Locate the cell with the specified text and output its [X, Y] center coordinate. 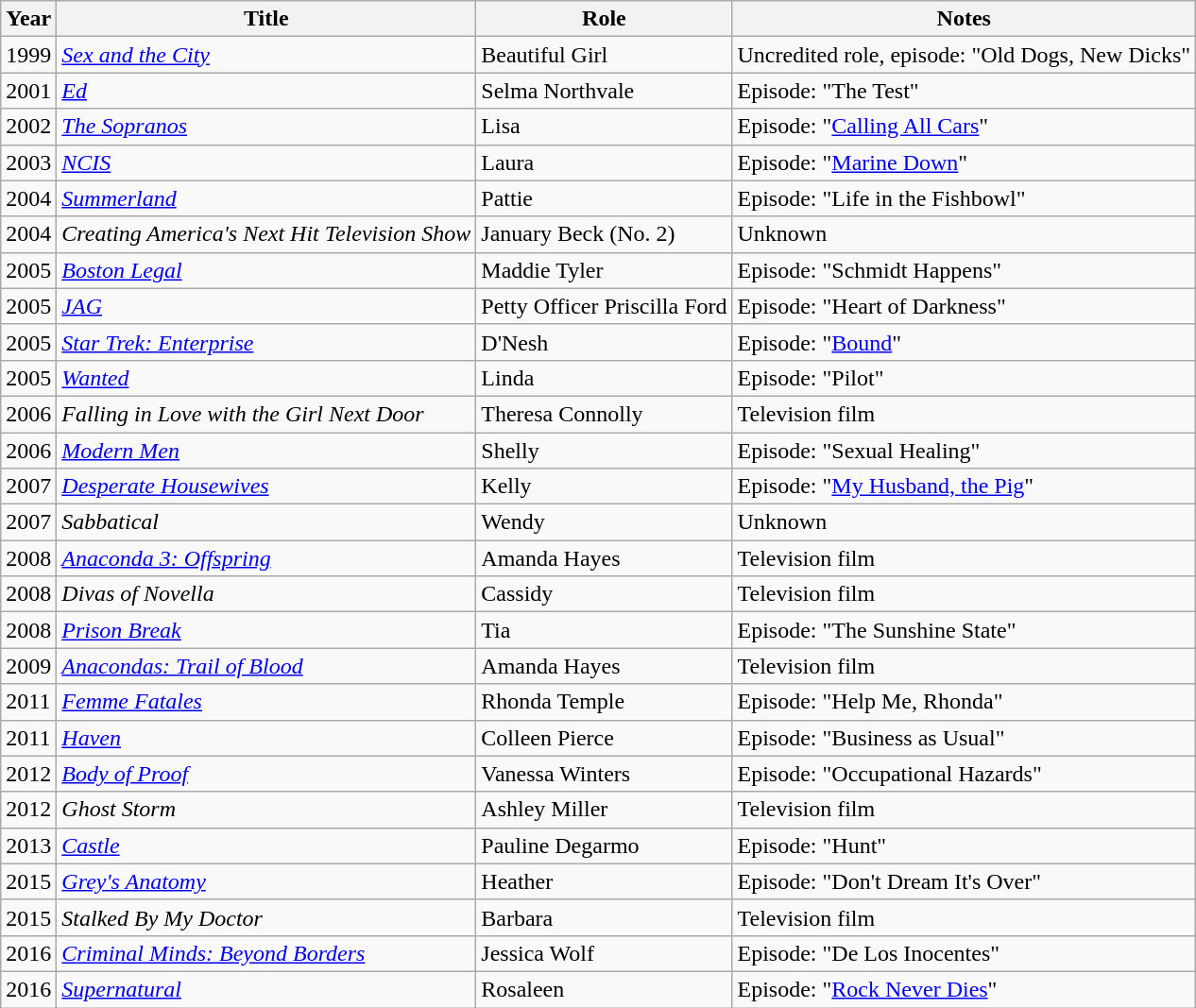
Uncredited role, episode: "Old Dogs, New Dicks" [964, 55]
Lisa [605, 127]
Episode: "Don't Dream It's Over" [964, 881]
January Beck (No. 2) [605, 234]
Criminal Minds: Beyond Borders [266, 953]
Stalked By My Doctor [266, 917]
Pauline Degarmo [605, 846]
Maddie Tyler [605, 270]
Star Trek: Enterprise [266, 342]
Colleen Pierce [605, 738]
Anaconda 3: Offspring [266, 558]
2003 [28, 162]
Sex and the City [266, 55]
Divas of Novella [266, 594]
Year [28, 19]
Supernatural [266, 989]
Episode: "The Test" [964, 91]
Vanessa Winters [605, 774]
Pattie [605, 198]
Episode: "Hunt" [964, 846]
Episode: "Heart of Darkness" [964, 306]
Episode: "Pilot" [964, 378]
Prison Break [266, 630]
Modern Men [266, 451]
Episode: "Sexual Healing" [964, 451]
Selma Northvale [605, 91]
Rosaleen [605, 989]
D'Nesh [605, 342]
Kelly [605, 487]
Title [266, 19]
Haven [266, 738]
Sabbatical [266, 522]
Tia [605, 630]
The Sopranos [266, 127]
Creating America's Next Hit Television Show [266, 234]
Beautiful Girl [605, 55]
Barbara [605, 917]
Episode: "My Husband, the Pig" [964, 487]
2009 [28, 666]
Castle [266, 846]
Boston Legal [266, 270]
Ghost Storm [266, 810]
Ashley Miller [605, 810]
Cassidy [605, 594]
Linda [605, 378]
Grey's Anatomy [266, 881]
Notes [964, 19]
Episode: "Rock Never Dies" [964, 989]
Heather [605, 881]
Summerland [266, 198]
Wanted [266, 378]
Jessica Wolf [605, 953]
Falling in Love with the Girl Next Door [266, 414]
2002 [28, 127]
Episode: "Life in the Fishbowl" [964, 198]
Theresa Connolly [605, 414]
NCIS [266, 162]
Petty Officer Priscilla Ford [605, 306]
Episode: "Help Me, Rhonda" [964, 702]
Episode: "Calling All Cars" [964, 127]
Anacondas: Trail of Blood [266, 666]
Body of Proof [266, 774]
Episode: "Bound" [964, 342]
JAG [266, 306]
Episode: "Schmidt Happens" [964, 270]
Rhonda Temple [605, 702]
Wendy [605, 522]
Episode: "Occupational Hazards" [964, 774]
Episode: "De Los Inocentes" [964, 953]
2013 [28, 846]
Desperate Housewives [266, 487]
Episode: "Business as Usual" [964, 738]
Episode: "Marine Down" [964, 162]
Shelly [605, 451]
1999 [28, 55]
2001 [28, 91]
Femme Fatales [266, 702]
Episode: "The Sunshine State" [964, 630]
Ed [266, 91]
Role [605, 19]
Laura [605, 162]
